Output the (X, Y) coordinate of the center of the cell containing the given text.  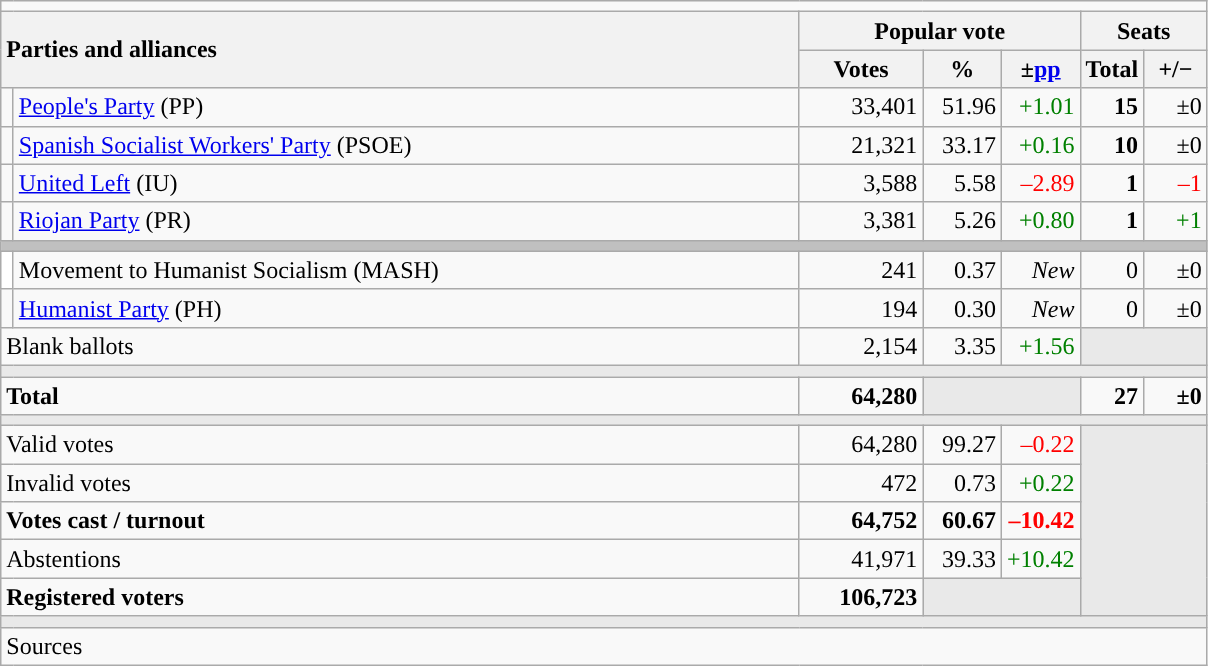
+10.42 (1040, 559)
39.33 (962, 559)
–10.42 (1040, 521)
Riojan Party (PR) (406, 221)
10 (1112, 145)
+1.56 (1040, 346)
60.67 (962, 521)
Votes (861, 69)
+0.16 (1040, 145)
+0.80 (1040, 221)
194 (861, 308)
Invalid votes (400, 483)
+1.01 (1040, 107)
2,154 (861, 346)
Popular vote (940, 31)
99.27 (962, 445)
472 (861, 483)
0.30 (962, 308)
241 (861, 270)
Parties and alliances (400, 50)
Registered voters (400, 597)
41,971 (861, 559)
Votes cast / turnout (400, 521)
33,401 (861, 107)
United Left (IU) (406, 183)
15 (1112, 107)
±pp (1040, 69)
–1 (1176, 183)
21,321 (861, 145)
Sources (604, 646)
27 (1112, 395)
People's Party (PP) (406, 107)
0.37 (962, 270)
Seats (1144, 31)
3,588 (861, 183)
+/− (1176, 69)
5.58 (962, 183)
106,723 (861, 597)
Valid votes (400, 445)
Spanish Socialist Workers' Party (PSOE) (406, 145)
33.17 (962, 145)
Blank ballots (400, 346)
Abstentions (400, 559)
% (962, 69)
+1 (1176, 221)
+0.22 (1040, 483)
–0.22 (1040, 445)
–2.89 (1040, 183)
3.35 (962, 346)
Movement to Humanist Socialism (MASH) (406, 270)
0.73 (962, 483)
3,381 (861, 221)
64,752 (861, 521)
Humanist Party (PH) (406, 308)
51.96 (962, 107)
5.26 (962, 221)
